Provide the (X, Y) coordinate of the cell's center where the given text is located.  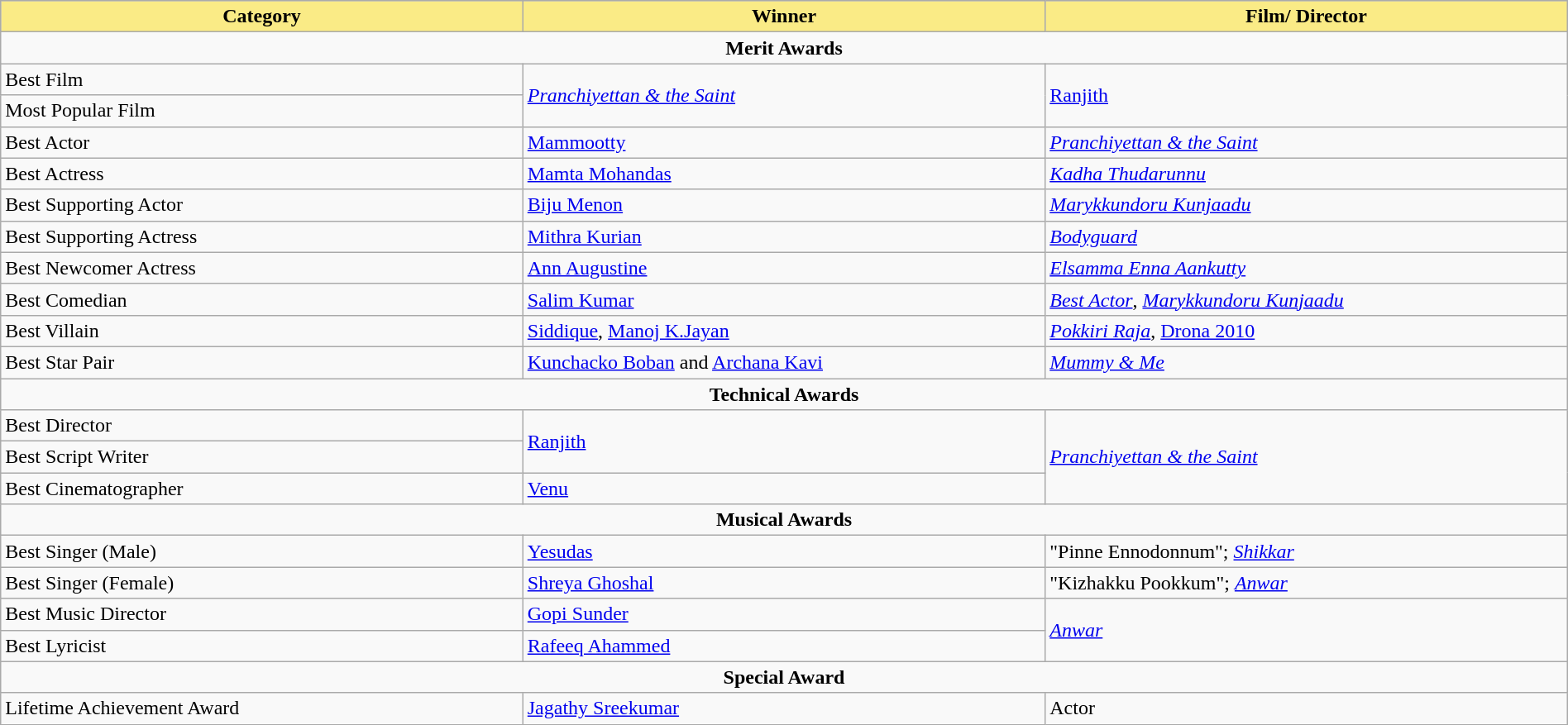
Best Comedian (262, 299)
Marykkundoru Kunjaadu (1307, 205)
Rafeeq Ahammed (784, 646)
Technical Awards (784, 394)
Mammootty (784, 142)
Best Singer (Female) (262, 583)
Shreya Ghoshal (784, 583)
Yesudas (784, 551)
Kadha Thudarunnu (1307, 174)
Venu (784, 489)
Best Script Writer (262, 457)
Best Actress (262, 174)
Actor (1307, 708)
Mummy & Me (1307, 362)
Jagathy Sreekumar (784, 708)
Best Film (262, 79)
Special Award (784, 677)
Best Singer (Male) (262, 551)
Best Supporting Actor (262, 205)
Best Villain (262, 331)
Film/ Director (1307, 17)
Best Lyricist (262, 646)
Best Star Pair (262, 362)
Category (262, 17)
"Kizhakku Pookkum"; Anwar (1307, 583)
Salim Kumar (784, 299)
Merit Awards (784, 48)
Winner (784, 17)
Bodyguard (1307, 236)
Biju Menon (784, 205)
Best Actor, Marykkundoru Kunjaadu (1307, 299)
Best Cinematographer (262, 489)
Kunchacko Boban and Archana Kavi (784, 362)
Siddique, Manoj K.Jayan (784, 331)
Mamta Mohandas (784, 174)
Most Popular Film (262, 111)
Ann Augustine (784, 268)
Pokkiri Raja, Drona 2010 (1307, 331)
Best Actor (262, 142)
Lifetime Achievement Award (262, 708)
Best Music Director (262, 614)
Best Director (262, 426)
Best Supporting Actress (262, 236)
Elsamma Enna Aankutty (1307, 268)
Gopi Sunder (784, 614)
Mithra Kurian (784, 236)
"Pinne Ennodonnum"; Shikkar (1307, 551)
Best Newcomer Actress (262, 268)
Musical Awards (784, 520)
Anwar (1307, 630)
